Identify which cell holds the provided text, then report its [X, Y] central coordinate. 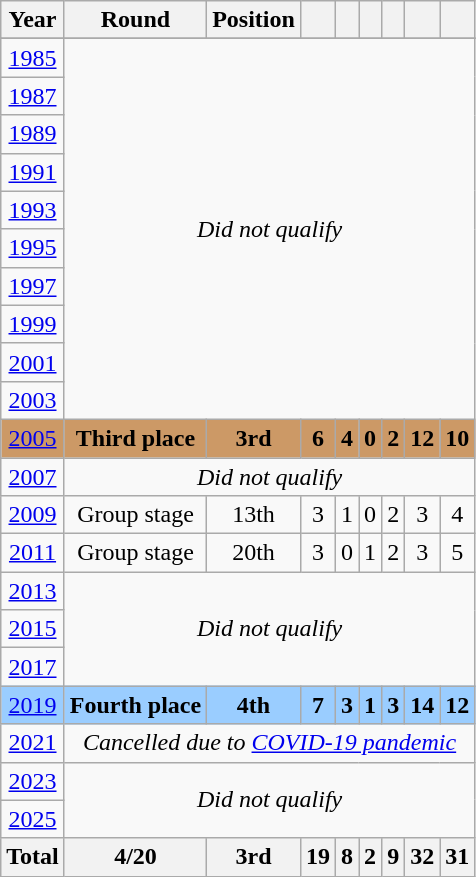
9 [394, 857]
1991 [33, 172]
Total [33, 857]
20th [254, 553]
1989 [33, 134]
8 [346, 857]
7 [318, 705]
Cancelled due to COVID-19 pandemic [270, 743]
2007 [33, 477]
1995 [33, 248]
4/20 [135, 857]
Third place [135, 438]
5 [458, 553]
Position [254, 20]
13th [254, 515]
2025 [33, 819]
1985 [33, 58]
2023 [33, 781]
2017 [33, 667]
31 [458, 857]
32 [422, 857]
2019 [33, 705]
Year [33, 20]
1997 [33, 286]
1993 [33, 210]
10 [458, 438]
Fourth place [135, 705]
2001 [33, 362]
2009 [33, 515]
2021 [33, 743]
1999 [33, 324]
14 [422, 705]
Round [135, 20]
4th [254, 705]
6 [318, 438]
2011 [33, 553]
2013 [33, 591]
2015 [33, 629]
2005 [33, 438]
1987 [33, 96]
2003 [33, 400]
19 [318, 857]
